Search for the cell housing the specified text and yield its (X, Y) center coordinate. 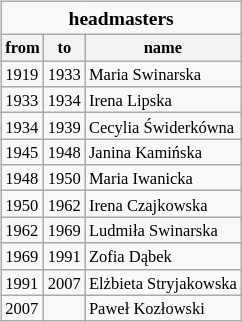
Paweł Kozłowski (163, 308)
Maria Iwanicka (163, 178)
name (163, 48)
Irena Czajkowska (163, 204)
from (22, 48)
Irena Lipska (163, 100)
Maria Swinarska (163, 74)
Elżbieta Stryjakowska (163, 282)
1919 (22, 74)
Janina Kamińska (163, 152)
Zofia Dąbek (163, 256)
1945 (22, 152)
1939 (64, 126)
Ludmiła Swinarska (163, 230)
headmasters (121, 18)
to (64, 48)
Cecylia Świderkówna (163, 126)
